From the cell containing the given text, extract its center point as [x, y] coordinate. 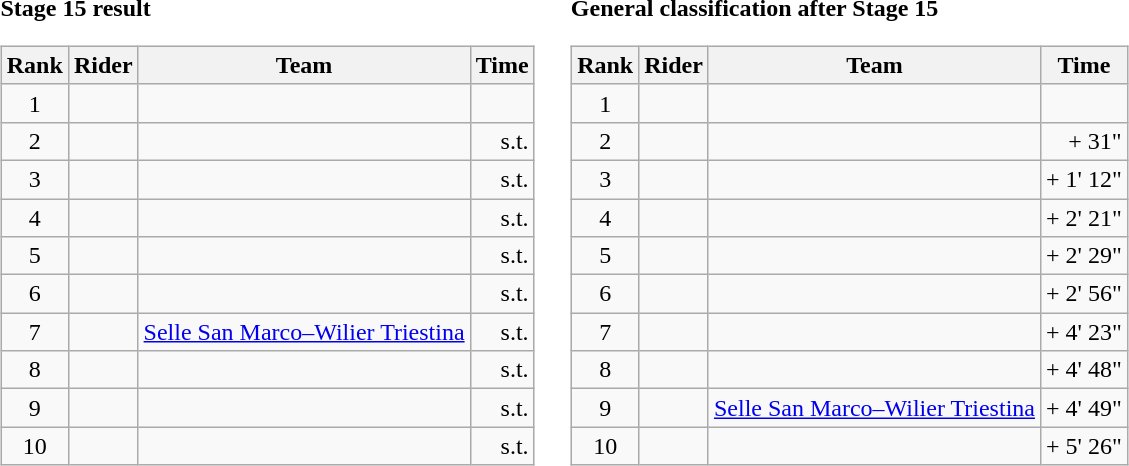
+ 31" [1084, 141]
+ 2' 21" [1084, 217]
+ 4' 48" [1084, 370]
+ 4' 23" [1084, 332]
+ 1' 12" [1084, 179]
+ 5' 26" [1084, 446]
+ 4' 49" [1084, 408]
+ 2' 29" [1084, 256]
+ 2' 56" [1084, 294]
